Return the (x, y) coordinate for the center point of the cell that contains the specified text.  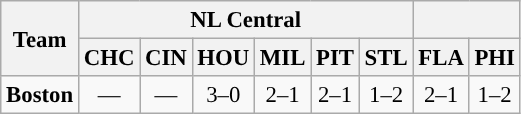
STL (386, 58)
FLA (441, 58)
Team (40, 38)
CHC (108, 58)
PIT (336, 58)
NL Central (246, 20)
MIL (283, 58)
CIN (166, 58)
HOU (224, 58)
3–0 (224, 95)
Boston (40, 95)
PHI (494, 58)
